Determine the (X, Y) coordinate at the center of the cell enclosing the given text.  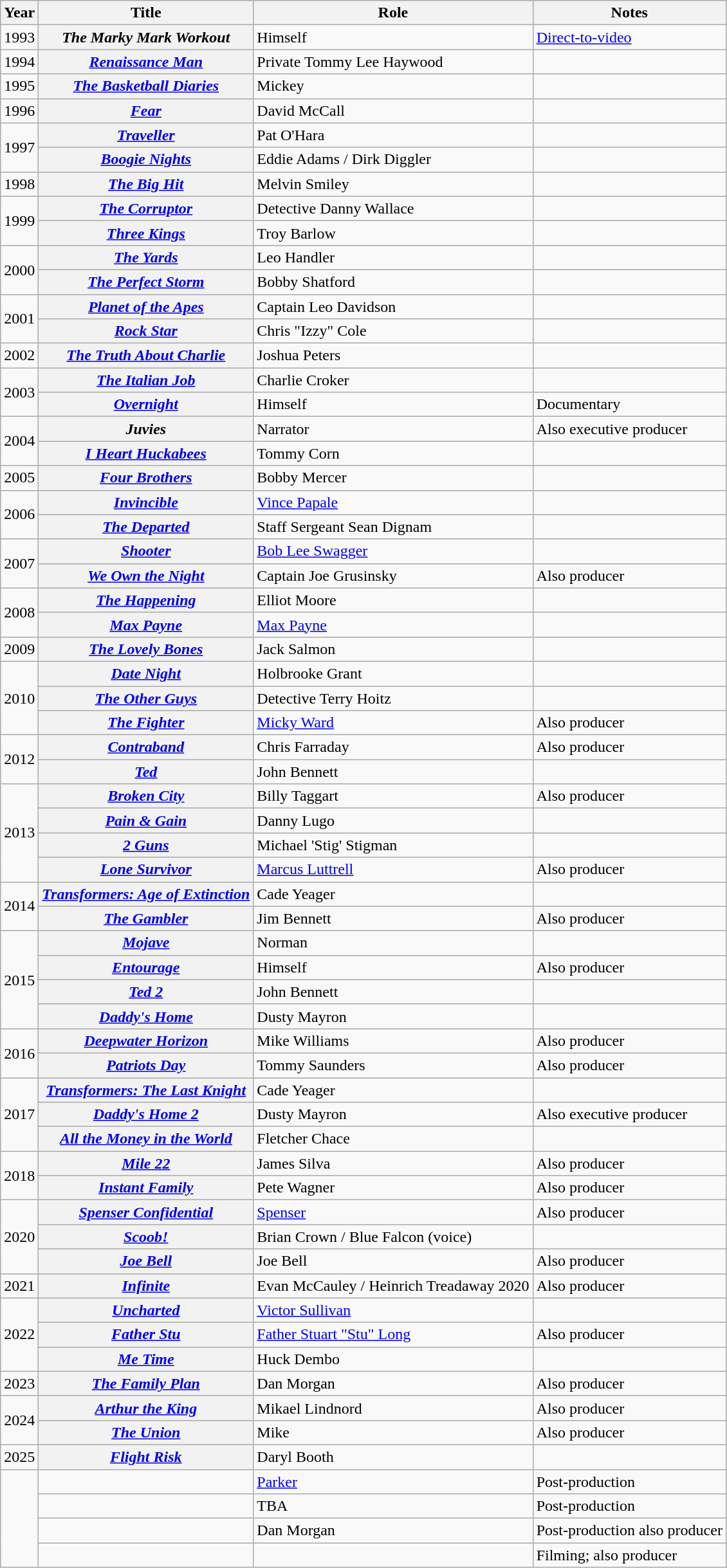
Instant Family (146, 1188)
Mile 22 (146, 1163)
1998 (19, 184)
Direct-to-video (629, 37)
The Yards (146, 257)
Fear (146, 111)
Chris "Izzy" Cole (393, 331)
Overnight (146, 405)
Jack Salmon (393, 649)
2015 (19, 980)
Troy Barlow (393, 233)
The Perfect Storm (146, 282)
Billy Taggart (393, 796)
2008 (19, 612)
Charlie Croker (393, 380)
Jim Bennett (393, 918)
Danny Lugo (393, 821)
All the Money in the World (146, 1139)
1993 (19, 37)
Brian Crown / Blue Falcon (voice) (393, 1237)
Michael 'Stig' Stigman (393, 845)
Juvies (146, 429)
The Truth About Charlie (146, 356)
1996 (19, 111)
Daryl Booth (393, 1457)
Uncharted (146, 1310)
The Big Hit (146, 184)
Spenser Confidential (146, 1212)
2001 (19, 319)
Detective Terry Hoitz (393, 698)
Filming; also producer (629, 1555)
We Own the Night (146, 576)
James Silva (393, 1163)
2 Guns (146, 845)
2002 (19, 356)
Elliot Moore (393, 600)
Documentary (629, 405)
Chris Farraday (393, 747)
2005 (19, 478)
Vince Papale (393, 502)
Rock Star (146, 331)
Ted (146, 772)
Mike (393, 1432)
Flight Risk (146, 1457)
The Italian Job (146, 380)
Mikael Lindnord (393, 1408)
2021 (19, 1286)
2004 (19, 441)
1994 (19, 62)
Holbrooke Grant (393, 673)
2023 (19, 1383)
Pat O'Hara (393, 135)
Tommy Corn (393, 453)
The Family Plan (146, 1383)
Transformers: The Last Knight (146, 1090)
Notes (629, 13)
The Fighter (146, 723)
Bobby Mercer (393, 478)
Patriots Day (146, 1065)
The Departed (146, 527)
Detective Danny Wallace (393, 208)
Victor Sullivan (393, 1310)
2018 (19, 1176)
Melvin Smiley (393, 184)
Daddy's Home 2 (146, 1115)
The Basketball Diaries (146, 86)
2017 (19, 1115)
Bob Lee Swagger (393, 551)
Title (146, 13)
Bobby Shatford (393, 282)
Mickey (393, 86)
The Corruptor (146, 208)
Arthur the King (146, 1408)
Marcus Luttrell (393, 870)
Shooter (146, 551)
Renaissance Man (146, 62)
Four Brothers (146, 478)
2010 (19, 698)
The Union (146, 1432)
2000 (19, 269)
Daddy's Home (146, 1016)
2016 (19, 1053)
Fletcher Chace (393, 1139)
2014 (19, 906)
Private Tommy Lee Haywood (393, 62)
Boogie Nights (146, 160)
Three Kings (146, 233)
Deepwater Horizon (146, 1041)
Contraband (146, 747)
Leo Handler (393, 257)
TBA (393, 1506)
2009 (19, 649)
Year (19, 13)
Post-production also producer (629, 1531)
Father Stuart "Stu" Long (393, 1335)
Ted 2 (146, 992)
Role (393, 13)
Tommy Saunders (393, 1065)
2006 (19, 515)
Norman (393, 943)
Narrator (393, 429)
2012 (19, 760)
Parker (393, 1481)
Lone Survivor (146, 870)
Scoob! (146, 1237)
Entourage (146, 967)
Eddie Adams / Dirk Diggler (393, 160)
The Lovely Bones (146, 649)
The Marky Mark Workout (146, 37)
Me Time (146, 1359)
Huck Dembo (393, 1359)
Broken City (146, 796)
David McCall (393, 111)
2022 (19, 1335)
The Happening (146, 600)
Evan McCauley / Heinrich Treadaway 2020 (393, 1286)
Date Night (146, 673)
Mojave (146, 943)
2025 (19, 1457)
Joshua Peters (393, 356)
Staff Sergeant Sean Dignam (393, 527)
2024 (19, 1420)
Father Stu (146, 1335)
Micky Ward (393, 723)
1997 (19, 147)
Infinite (146, 1286)
Captain Leo Davidson (393, 307)
1999 (19, 221)
Transformers: Age of Extinction (146, 894)
2013 (19, 833)
2007 (19, 563)
The Other Guys (146, 698)
Spenser (393, 1212)
1995 (19, 86)
Mike Williams (393, 1041)
2020 (19, 1237)
Captain Joe Grusinsky (393, 576)
Invincible (146, 502)
Planet of the Apes (146, 307)
I Heart Huckabees (146, 453)
The Gambler (146, 918)
Pain & Gain (146, 821)
Pete Wagner (393, 1188)
2003 (19, 392)
Traveller (146, 135)
